Return [X, Y] of the center of cell containing provided text 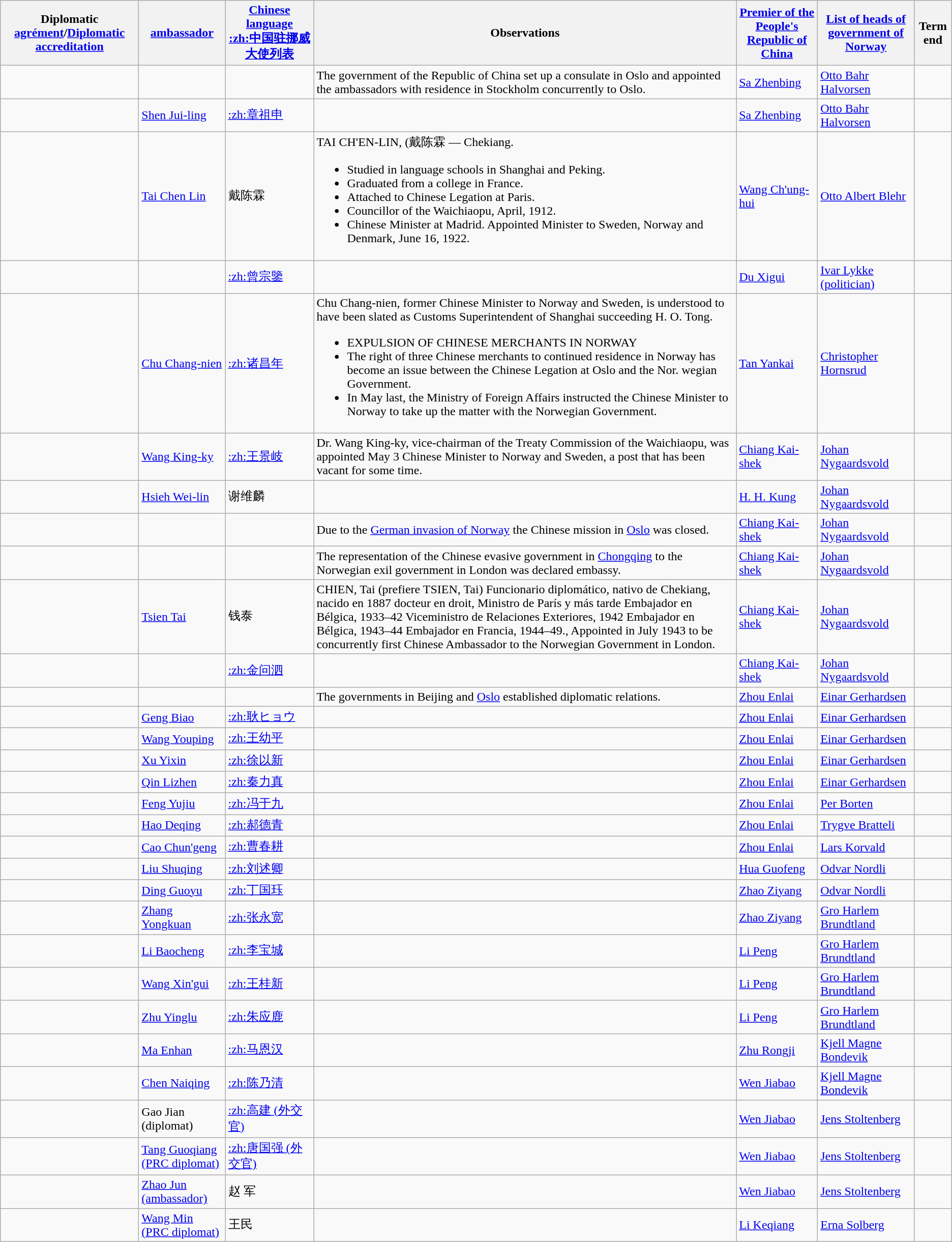
:zh:徐以新 [270, 760]
:zh:唐国强 (外交官) [270, 1157]
Erna Solberg [866, 1225]
:zh:耿ヒョウ [270, 717]
Otto Albert Blehr [866, 196]
Ivar Lykke (politician) [866, 277]
:zh:张永宽 [270, 918]
王民 [270, 1225]
List of heads of government of Norway [866, 33]
Christopher Hornsrud [866, 363]
Lars Korvald [866, 847]
Observations [525, 33]
:zh:章祖申 [270, 115]
:zh:郝德青 [270, 825]
:zh:丁国珏 [270, 890]
:zh:王幼平 [270, 739]
戴陈霖 [270, 196]
Wang King-ky [182, 457]
Ma Enhan [182, 1050]
Wang Ch'ung-hui [777, 196]
Liu Shuqing [182, 869]
Li Keqiang [777, 1225]
:zh:陈乃清 [270, 1083]
Wang Youping [182, 739]
Chinese language:zh:中国驻挪威大使列表 [270, 33]
Tsien Tai [182, 617]
Diplomatic agrément/Diplomatic accreditation [70, 33]
Wang Min (PRC diplomat) [182, 1225]
Premier of the People's Republic of China [777, 33]
:zh:曹春耕 [270, 847]
Du Xigui [777, 277]
钱泰 [270, 617]
:zh:曾宗鑒 [270, 277]
ambassador [182, 33]
Gao Jian (diplomat) [182, 1119]
Geng Biao [182, 717]
:zh:朱应鹿 [270, 1017]
Term end [933, 33]
Due to the German invasion of Norway the Chinese mission in Oslo was closed. [525, 530]
H. H. Kung [777, 497]
:zh:王景岐 [270, 457]
Zhao Jun (ambassador) [182, 1192]
Hua Guofeng [777, 869]
Zhang Yongkuan [182, 918]
:zh:王桂新 [270, 984]
:zh:李宝城 [270, 950]
Shen Jui-ling [182, 115]
:zh:马恩汉 [270, 1050]
The government of the Republic of China set up a consulate in Oslo and appointed the ambassadors with residence in Stockholm concurrently to Oslo. [525, 82]
Tang Guoqiang (PRC diplomat) [182, 1157]
Zhu Rongji [777, 1050]
Xu Yixin [182, 760]
Trygve Bratteli [866, 825]
Ding Guoyu [182, 890]
Chen Naiqing [182, 1083]
The representation of the Chinese evasive government in Chongqing to the Norwegian exil government in London was declared embassy. [525, 563]
:zh:诸昌年 [270, 363]
Chu Chang-nien [182, 363]
赵 军 [270, 1192]
:zh:刘述卿 [270, 869]
Cao Chun'geng [182, 847]
Tai Chen Lin [182, 196]
Hsieh Wei-lin [182, 497]
Zhu Yinglu [182, 1017]
Wang Xin'gui [182, 984]
Hao Deqing [182, 825]
:zh:金问泗 [270, 671]
Feng Yujiu [182, 804]
:zh:秦力真 [270, 783]
Qin Lizhen [182, 783]
:zh:高建 (外交官) [270, 1119]
Per Borten [866, 804]
Li Baocheng [182, 950]
The governments in Beijing and Oslo established diplomatic relations. [525, 697]
谢维麟 [270, 497]
Tan Yankai [777, 363]
:zh:冯于九 [270, 804]
